Capture the cell that displays the provided text and extract its [x, y] central coordinate. 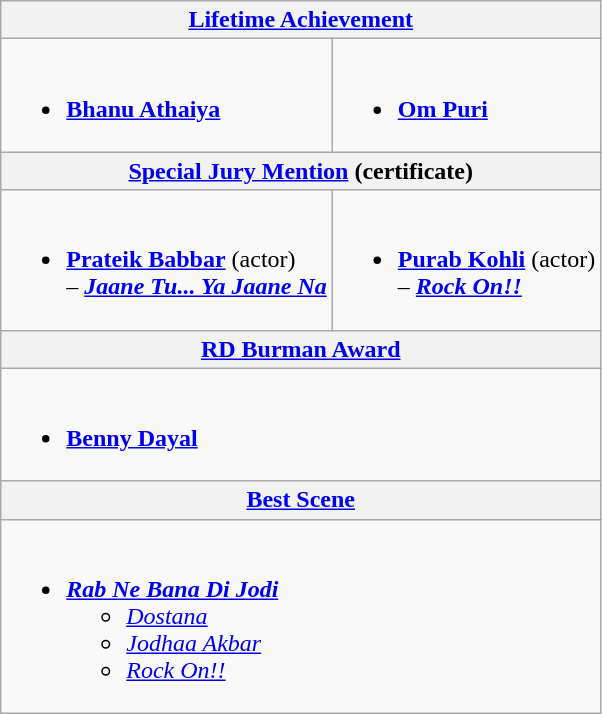
Om Puri [466, 96]
Bhanu Athaiya [167, 96]
Rab Ne Bana Di JodiDostanaJodhaa AkbarRock On!! [301, 616]
Lifetime Achievement [301, 20]
Benny Dayal [301, 424]
Prateik Babbar (actor) – Jaane Tu... Ya Jaane Na [167, 260]
Special Jury Mention (certificate) [301, 171]
Best Scene [301, 500]
Purab Kohli (actor) – Rock On!! [466, 260]
RD Burman Award [301, 349]
